Capture the cell that displays the provided text and extract its (x, y) central coordinate. 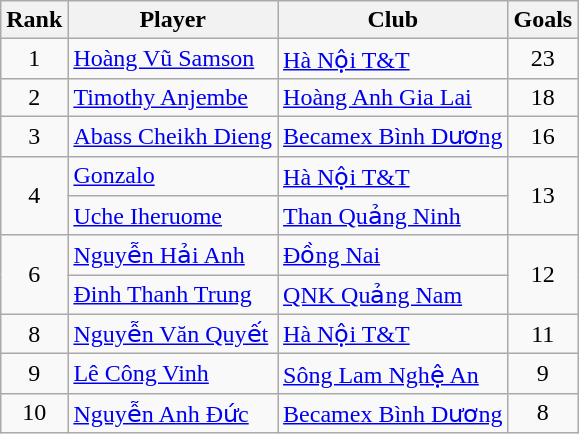
16 (543, 136)
13 (543, 196)
Lê Công Vinh (173, 374)
Uche Iheruome (173, 216)
Player (173, 20)
Nguyễn Hải Anh (173, 255)
Rank (34, 20)
10 (34, 413)
Timothy Anjembe (173, 97)
QNK Quảng Nam (393, 295)
4 (34, 196)
Goals (543, 20)
3 (34, 136)
1 (34, 59)
23 (543, 59)
Sông Lam Nghệ An (393, 374)
11 (543, 334)
2 (34, 97)
Than Quảng Ninh (393, 216)
Hoàng Vũ Samson (173, 59)
Nguyễn Văn Quyết (173, 334)
12 (543, 274)
Club (393, 20)
6 (34, 274)
18 (543, 97)
Hoàng Anh Gia Lai (393, 97)
Gonzalo (173, 176)
Abass Cheikh Dieng (173, 136)
Nguyễn Anh Đức (173, 413)
Đồng Nai (393, 255)
Đinh Thanh Trung (173, 295)
